Determine the (X, Y) coordinate at the center of the cell enclosing the given text.  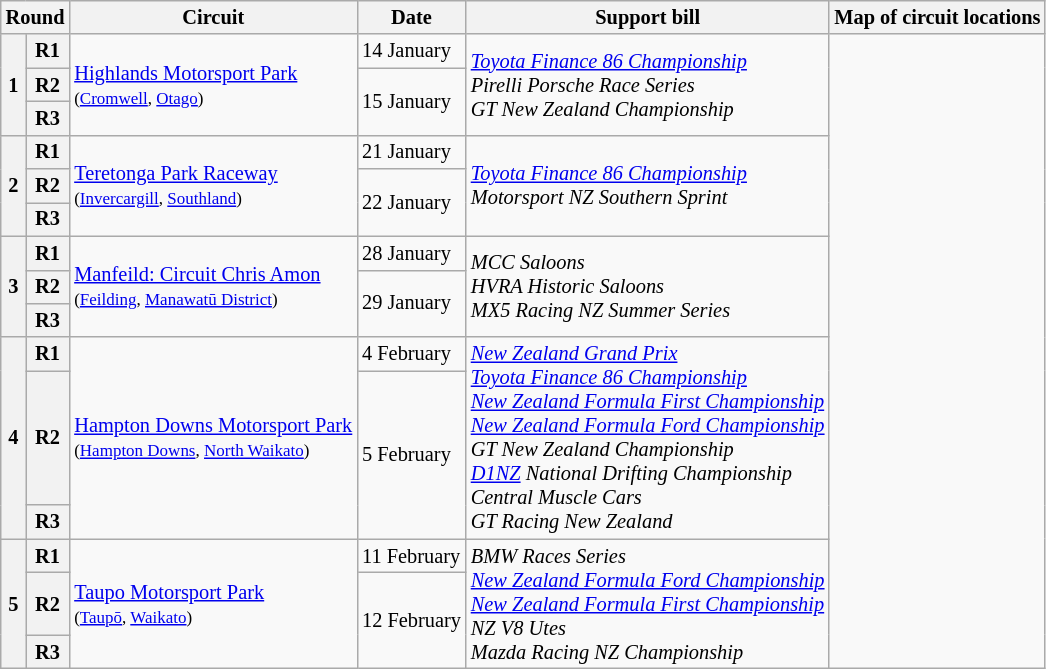
Teretonga Park Raceway(Invercargill, Southland) (213, 186)
Round (36, 17)
4 February (412, 354)
Hampton Downs Motorsport Park(Hampton Downs, North Waikato) (213, 438)
Toyota Finance 86 ChampionshipPirelli Porsche Race SeriesGT New Zealand Championship (648, 84)
2 (14, 186)
5 (14, 604)
22 January (412, 202)
29 January (412, 304)
Support bill (648, 17)
5 February (412, 455)
Map of circuit locations (937, 17)
11 February (412, 556)
28 January (412, 253)
Date (412, 17)
Toyota Finance 86 ChampionshipMotorsport NZ Southern Sprint (648, 186)
1 (14, 84)
MCC SaloonsHVRA Historic SaloonsMX5 Racing NZ Summer Series (648, 286)
Circuit (213, 17)
12 February (412, 620)
Highlands Motorsport Park(Cromwell, Otago) (213, 84)
14 January (412, 51)
4 (14, 438)
21 January (412, 152)
BMW Races SeriesNew Zealand Formula Ford ChampionshipNew Zealand Formula First ChampionshipNZ V8 UtesMazda Racing NZ Championship (648, 604)
Manfeild: Circuit Chris Amon(Feilding, Manawatū District) (213, 286)
3 (14, 286)
15 January (412, 102)
Taupo Motorsport Park(Taupō, Waikato) (213, 604)
